Provide the [x, y] coordinate of the cell's center where the given text is located.  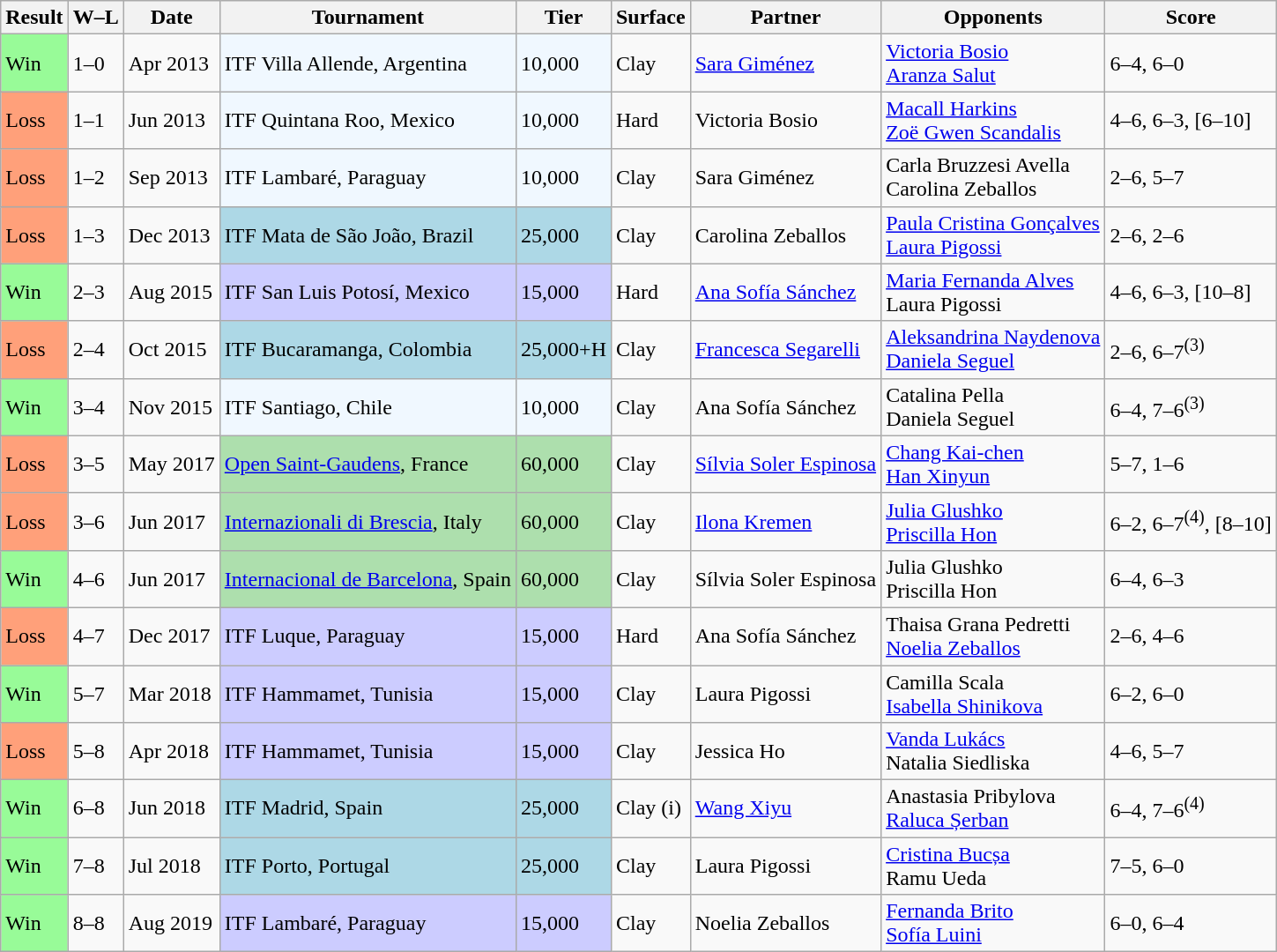
Score [1191, 18]
Aug 2015 [171, 293]
6–0, 6–4 [1191, 924]
2–6, 6–7(3) [1191, 349]
Carla Bruzzesi Avella Carolina Zeballos [993, 178]
Thaisa Grana Pedretti Noelia Zeballos [993, 636]
W–L [95, 18]
5–7, 1–6 [1191, 464]
Victoria Bosio Aranza Salut [993, 63]
ITF Quintana Roo, Mexico [368, 120]
2–3 [95, 293]
Maria Fernanda Alves Laura Pigossi [993, 293]
ITF Bucaramanga, Colombia [368, 349]
7–8 [95, 866]
Mar 2018 [171, 693]
Tournament [368, 18]
3–4 [95, 407]
2–4 [95, 349]
Jun 2013 [171, 120]
6–4, 7–6(4) [1191, 809]
Camilla Scala Isabella Shinikova [993, 693]
Result [34, 18]
May 2017 [171, 464]
Macall Harkins Zoë Gwen Scandalis [993, 120]
Ilona Kremen [785, 522]
ITF Santiago, Chile [368, 407]
Dec 2013 [171, 234]
Francesca Segarelli [785, 349]
ITF San Luis Potosí, Mexico [368, 293]
Wang Xiyu [785, 809]
Nov 2015 [171, 407]
2–6, 4–6 [1191, 636]
Catalina Pella Daniela Seguel [993, 407]
7–5, 6–0 [1191, 866]
1–1 [95, 120]
Anastasia Pribylova Raluca Șerban [993, 809]
4–6, 6–3, [10–8] [1191, 293]
5–8 [95, 751]
Tier [564, 18]
Open Saint-Gaudens, France [368, 464]
Vanda Lukács Natalia Siedliska [993, 751]
6–4, 6–3 [1191, 578]
Fernanda Brito Sofía Luini [993, 924]
Sep 2013 [171, 178]
Victoria Bosio [785, 120]
Internacional de Barcelona, Spain [368, 578]
Cristina Bucșa Ramu Ueda [993, 866]
Clay (i) [650, 809]
ITF Villa Allende, Argentina [368, 63]
6–8 [95, 809]
6–4, 6–0 [1191, 63]
Oct 2015 [171, 349]
6–2, 6–0 [1191, 693]
Jun 2018 [171, 809]
1–3 [95, 234]
Internazionali di Brescia, Italy [368, 522]
3–6 [95, 522]
4–6, 5–7 [1191, 751]
3–5 [95, 464]
25,000+H [564, 349]
Jessica Ho [785, 751]
Apr 2013 [171, 63]
Carolina Zeballos [785, 234]
ITF Madrid, Spain [368, 809]
4–7 [95, 636]
1–0 [95, 63]
ITF Luque, Paraguay [368, 636]
Noelia Zeballos [785, 924]
Chang Kai-chen Han Xinyun [993, 464]
Apr 2018 [171, 751]
Aug 2019 [171, 924]
2–6, 2–6 [1191, 234]
Partner [785, 18]
4–6, 6–3, [6–10] [1191, 120]
ITF Mata de São João, Brazil [368, 234]
Aleksandrina Naydenova Daniela Seguel [993, 349]
8–8 [95, 924]
Dec 2017 [171, 636]
Jul 2018 [171, 866]
6–2, 6–7(4), [8–10] [1191, 522]
4–6 [95, 578]
Date [171, 18]
Paula Cristina Gonçalves Laura Pigossi [993, 234]
6–4, 7–6(3) [1191, 407]
ITF Porto, Portugal [368, 866]
2–6, 5–7 [1191, 178]
1–2 [95, 178]
5–7 [95, 693]
Opponents [993, 18]
Surface [650, 18]
